Return the [x, y] coordinate for the center point of the cell that contains the specified text.  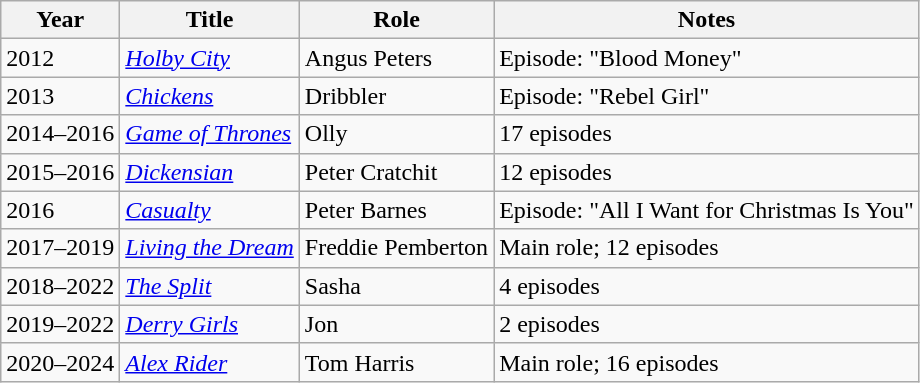
2012 [60, 58]
Notes [707, 20]
Sasha [396, 286]
2020–2024 [60, 362]
Main role; 16 episodes [707, 362]
Jon [396, 324]
Tom Harris [396, 362]
Derry Girls [210, 324]
Angus Peters [396, 58]
Dribbler [396, 96]
Peter Cratchit [396, 172]
Episode: "Blood Money" [707, 58]
Dickensian [210, 172]
12 episodes [707, 172]
2014–2016 [60, 134]
Year [60, 20]
Episode: "All I Want for Christmas Is You" [707, 210]
Casualty [210, 210]
2013 [60, 96]
Main role; 12 episodes [707, 248]
2017–2019 [60, 248]
2 episodes [707, 324]
Olly [396, 134]
2019–2022 [60, 324]
Game of Thrones [210, 134]
Role [396, 20]
17 episodes [707, 134]
Alex Rider [210, 362]
The Split [210, 286]
2015–2016 [60, 172]
Peter Barnes [396, 210]
2016 [60, 210]
Freddie Pemberton [396, 248]
Living the Dream [210, 248]
Episode: "Rebel Girl" [707, 96]
Holby City [210, 58]
4 episodes [707, 286]
2018–2022 [60, 286]
Chickens [210, 96]
Title [210, 20]
